Output the (X, Y) coordinate of the center of the cell containing the given text.  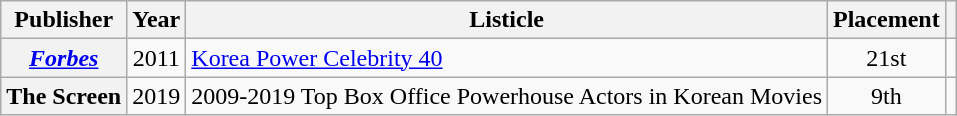
Publisher (64, 20)
2009-2019 Top Box Office Powerhouse Actors in Korean Movies (507, 96)
Listicle (507, 20)
Forbes (64, 58)
The Screen (64, 96)
9th (887, 96)
2011 (156, 58)
Korea Power Celebrity 40 (507, 58)
Placement (887, 20)
21st (887, 58)
Year (156, 20)
2019 (156, 96)
